Identify which cell holds the provided text, then report its [X, Y] central coordinate. 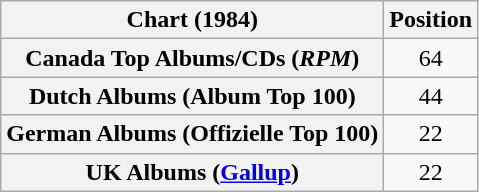
UK Albums (Gallup) [192, 172]
44 [431, 96]
Canada Top Albums/CDs (RPM) [192, 58]
64 [431, 58]
German Albums (Offizielle Top 100) [192, 134]
Chart (1984) [192, 20]
Dutch Albums (Album Top 100) [192, 96]
Position [431, 20]
